Detect which cell encompasses the target text, then output its (X, Y) center coordinate. 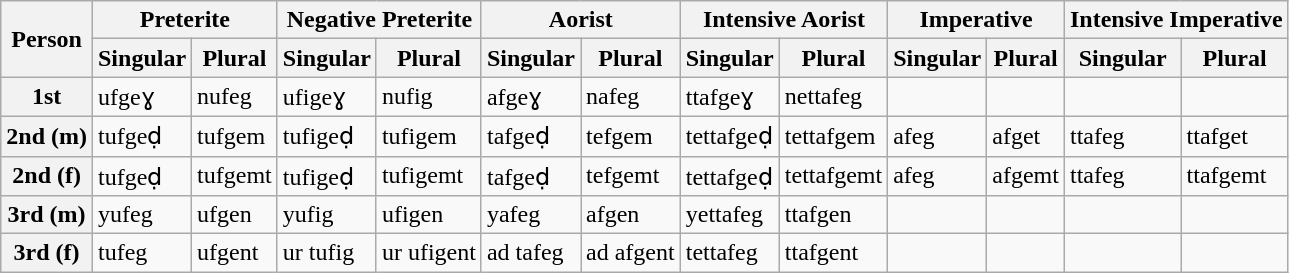
ufgen (235, 215)
tufigem (428, 136)
afgen (631, 215)
1st (47, 97)
tufgemt (235, 176)
2nd (m) (47, 136)
tefgemt (631, 176)
ufgeɣ (142, 97)
Negative Preterite (379, 20)
ad afgent (631, 253)
ur tufig (326, 253)
ur ufigent (428, 253)
nafeg (631, 97)
2nd (f) (47, 176)
tettafeg (730, 253)
tufigemt (428, 176)
tufgem (235, 136)
3rd (f) (47, 253)
yufeg (142, 215)
Imperative (976, 20)
ttafgent (833, 253)
afgemt (1026, 176)
nufeg (235, 97)
Intensive Aorist (784, 20)
Aorist (580, 20)
tettafgem (833, 136)
tettafgemt (833, 176)
ufigeɣ (326, 97)
3rd (m) (47, 215)
tefgem (631, 136)
nettafeg (833, 97)
afgeɣ (530, 97)
ttafgeɣ (730, 97)
nufig (428, 97)
ufigen (428, 215)
Person (47, 39)
Intensive Imperative (1176, 20)
afget (1026, 136)
ttafgemt (1234, 176)
Preterite (184, 20)
ad tafeg (530, 253)
ufgent (235, 253)
yettafeg (730, 215)
tufeg (142, 253)
yufig (326, 215)
yafeg (530, 215)
ttafget (1234, 136)
ttafgen (833, 215)
